Pinpoint the cell where the given text exists, returning its [X, Y] midpoint coordinate. 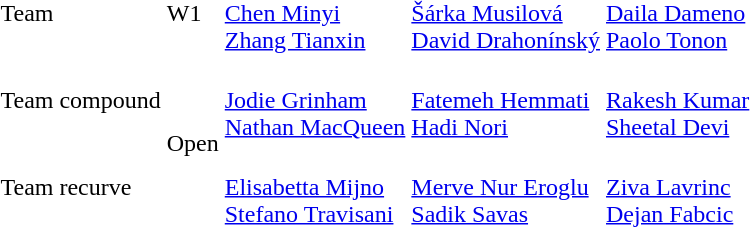
Jodie GrinhamNathan MacQueen [315, 100]
Fatemeh HemmatiHadi Nori [506, 100]
